Return (x, y) of the center of cell containing provided text 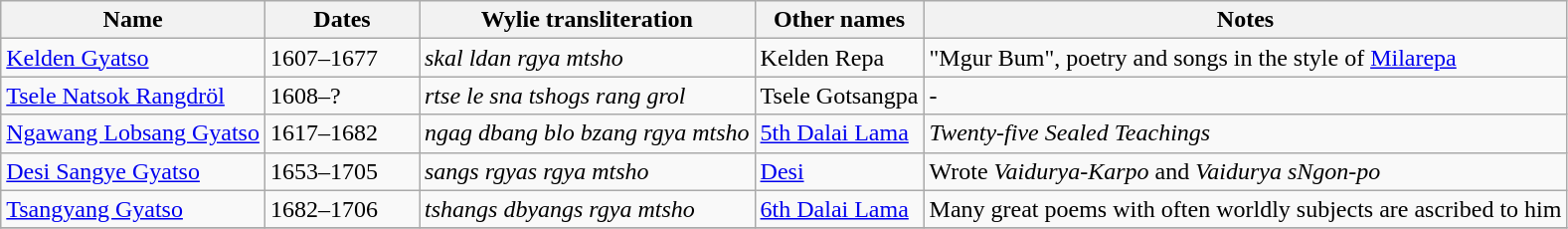
Tsangyang Gyatso (133, 209)
Wrote Vaidurya-Karpo and Vaidurya sNgon-po (1245, 171)
Desi Sangye Gyatso (133, 171)
Kelden Repa (839, 58)
Notes (1245, 20)
Many great poems with often worldly subjects are ascribed to him (1245, 209)
ngag dbang blo bzang rgya mtsho (588, 133)
Kelden Gyatso (133, 58)
Twenty-five Sealed Teachings (1245, 133)
1617–1682 (342, 133)
- (1245, 96)
"Mgur Bum", poetry and songs in the style of Milarepa (1245, 58)
Name (133, 20)
Tsele Gotsangpa (839, 96)
Wylie transliteration (588, 20)
Dates (342, 20)
1608–? (342, 96)
Other names (839, 20)
Desi (839, 171)
skal ldan rgya mtsho (588, 58)
1607–1677 (342, 58)
Tsele Natsok Rangdröl (133, 96)
1682–1706 (342, 209)
rtse le sna tshogs rang grol (588, 96)
6th Dalai Lama (839, 209)
tshangs dbyangs rgya mtsho (588, 209)
Ngawang Lobsang Gyatso (133, 133)
5th Dalai Lama (839, 133)
1653–1705 (342, 171)
sangs rgyas rgya mtsho (588, 171)
